For the text-containing cell, return its midpoint in [x, y] coordinate format. 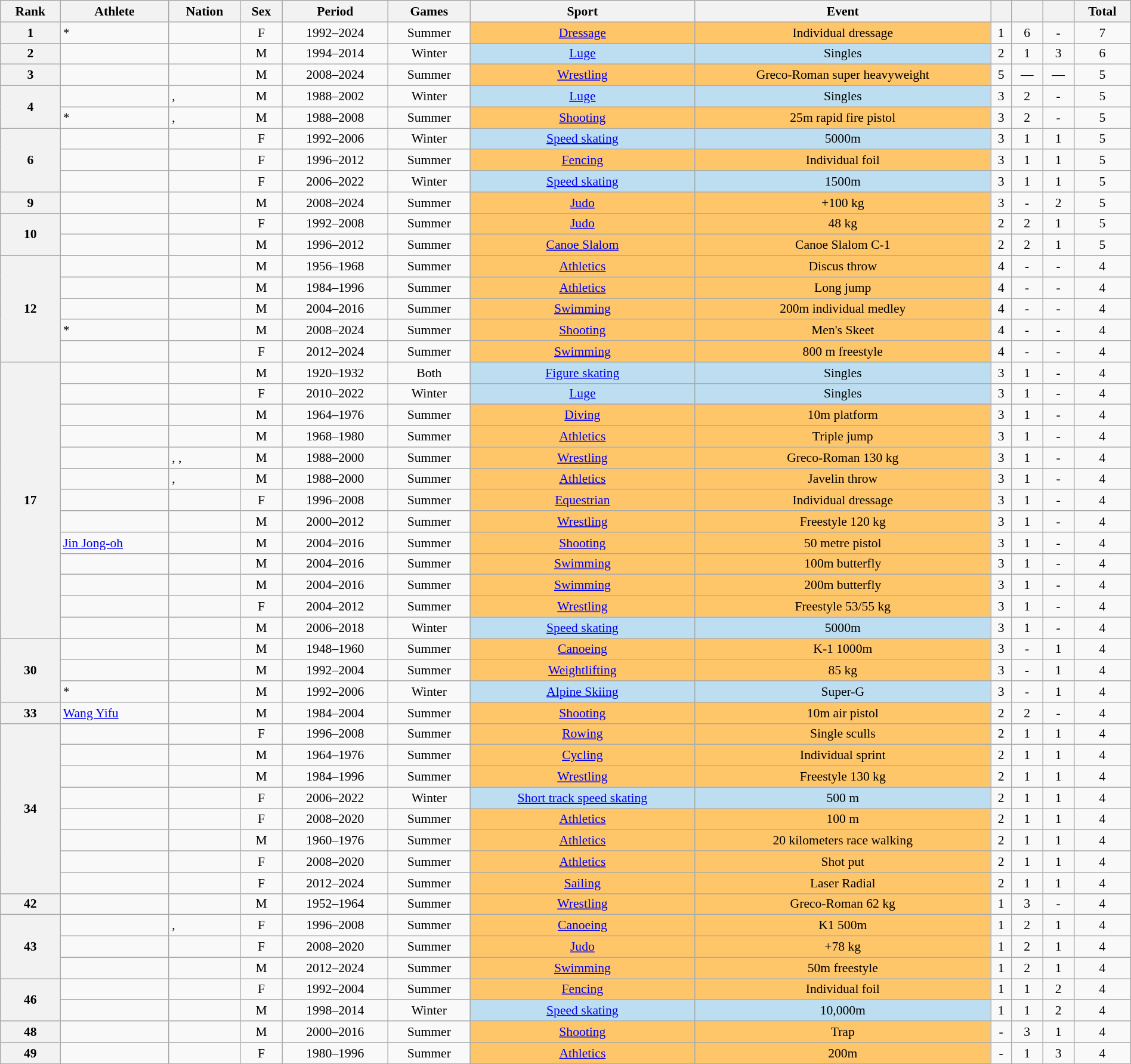
Canoe Slalom C-1 [843, 245]
200m butterfly [843, 585]
200m individual medley [843, 309]
9 [30, 203]
Weightlifting [582, 671]
Discus throw [843, 267]
Super-G [843, 692]
Individual sprint [843, 755]
Greco-Roman super heavyweight [843, 75]
Canoe Slalom [582, 245]
Javelin throw [843, 479]
Single sculls [843, 734]
Period [335, 11]
200m [843, 1053]
Equestrian [582, 501]
K-1 1000m [843, 649]
48 [30, 1032]
48 kg [843, 224]
1988–2002 [335, 97]
Sex [261, 11]
Short track speed skating [582, 798]
1994–2014 [335, 54]
Athlete [115, 11]
1956–1968 [335, 267]
Men's Skeet [843, 331]
43 [30, 946]
800 m freestyle [843, 351]
Rowing [582, 734]
Both [429, 373]
Nation [205, 11]
Shot put [843, 862]
1992–2024 [335, 33]
1998–2014 [335, 1011]
33 [30, 713]
1960–1976 [335, 841]
1968–1980 [335, 437]
50m freestyle [843, 968]
1948–1960 [335, 649]
Total [1102, 11]
Laser Radial [843, 883]
17 [30, 500]
1988–2008 [335, 118]
85 kg [843, 671]
Triple jump [843, 437]
Trap [843, 1032]
Rank [30, 11]
2010–2022 [335, 394]
2000–2016 [335, 1032]
Freestyle 53/55 kg [843, 607]
1920–1932 [335, 373]
Diving [582, 415]
20 kilometers race walking [843, 841]
+100 kg [843, 203]
46 [30, 1000]
30 [30, 671]
Greco-Roman 130 kg [843, 458]
Sport [582, 11]
50 metre pistol [843, 543]
1992–2008 [335, 224]
Long jump [843, 288]
500 m [843, 798]
Freestyle 130 kg [843, 777]
10m air pistol [843, 713]
1500m [843, 181]
Jin Jong-oh [115, 543]
42 [30, 904]
7 [1102, 33]
10,000m [843, 1011]
25m rapid fire pistol [843, 118]
34 [30, 808]
2004–2012 [335, 607]
Dressage [582, 33]
+78 kg [843, 947]
Games [429, 11]
10 [30, 234]
1984–2004 [335, 713]
Greco-Roman 62 kg [843, 904]
Alpine Skiing [582, 692]
100m butterfly [843, 564]
2006–2018 [335, 628]
12 [30, 309]
100 m [843, 819]
10m platform [843, 415]
Figure skating [582, 373]
, , [205, 458]
2000–2012 [335, 522]
49 [30, 1053]
K1 500m [843, 926]
1952–1964 [335, 904]
Cycling [582, 755]
1980–1996 [335, 1053]
Wang Yifu [115, 713]
Sailing [582, 883]
Freestyle 120 kg [843, 522]
Event [843, 11]
